Search for the cell housing the specified text and yield its [X, Y] center coordinate. 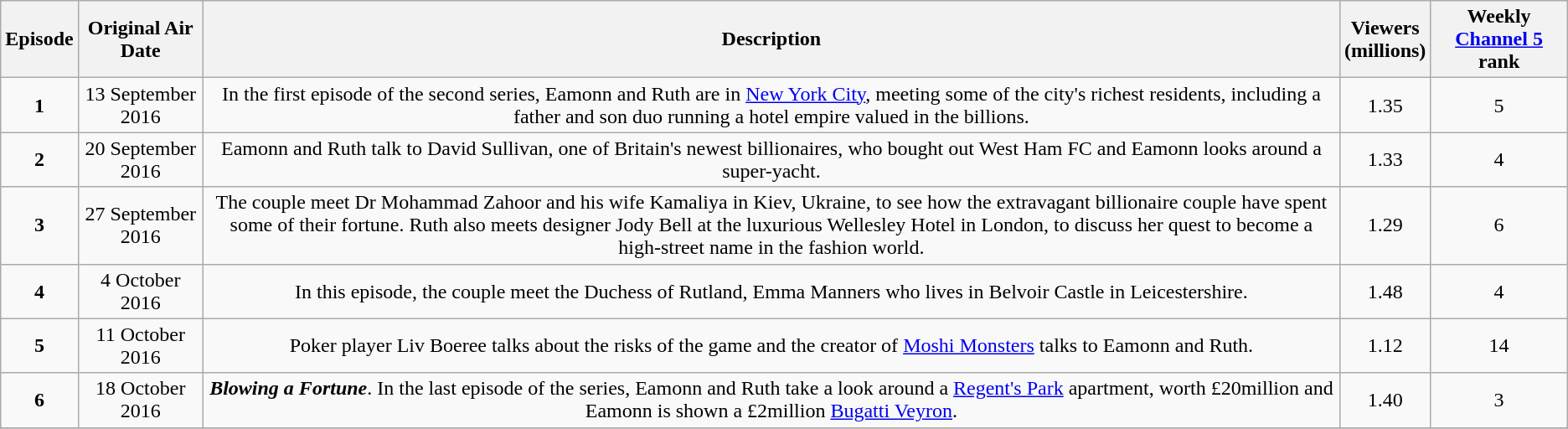
1.12 [1385, 345]
Description [771, 39]
Poker player Liv Boeree talks about the risks of the game and the creator of Moshi Monsters talks to Eamonn and Ruth. [771, 345]
14 [1499, 345]
Viewers(millions) [1385, 39]
1.40 [1385, 401]
Episode [39, 39]
Weekly Channel 5 rank [1499, 39]
Original Air Date [141, 39]
2 [39, 159]
1.29 [1385, 225]
Eamonn and Ruth talk to David Sullivan, one of Britain's newest billionaires, who bought out West Ham FC and Eamonn looks around a super-yacht. [771, 159]
In this episode, the couple meet the Duchess of Rutland, Emma Manners who lives in Belvoir Castle in Leicestershire. [771, 292]
11 October 2016 [141, 345]
4 October 2016 [141, 292]
18 October 2016 [141, 401]
1.33 [1385, 159]
20 September 2016 [141, 159]
13 September 2016 [141, 106]
1.48 [1385, 292]
27 September 2016 [141, 225]
1.35 [1385, 106]
1 [39, 106]
